Scan for the cell matching the given text and deliver its (X, Y) coordinate at center. 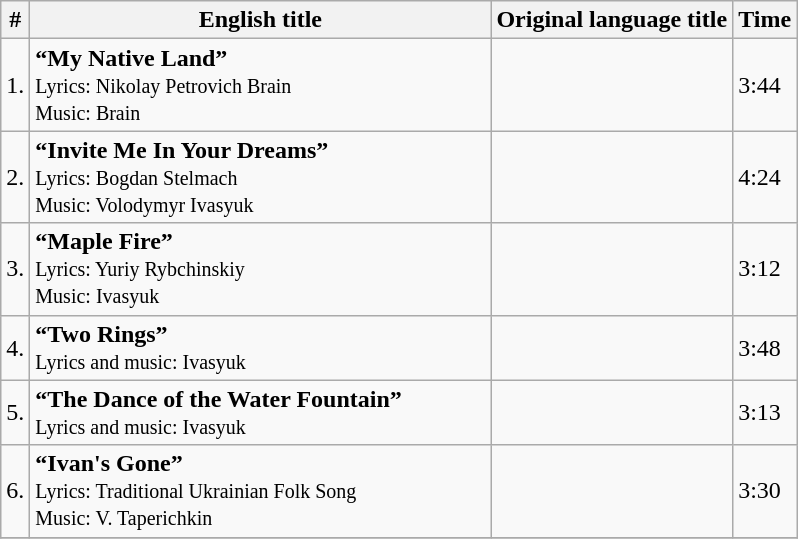
Time (765, 20)
3:44 (765, 85)
4. (16, 348)
“The Dance of the Water Fountain”Lyrics and music: Ivasyuk (260, 412)
5. (16, 412)
# (16, 20)
“Invite Me In Your Dreams”Lyrics: Bogdan StelmachMusic: Volodymyr Ivasyuk (260, 177)
4:24 (765, 177)
1. (16, 85)
3:13 (765, 412)
“My Native Land” Lyrics: Nikolay Petrovich Brain Music: Brain (260, 85)
“Maple Fire”Lyrics: Yuriy RybchinskiyMusic: Ivasyuk (260, 269)
“Ivan's Gone”Lyrics: Traditional Ukrainian Folk SongMusic: V. Taperichkin (260, 491)
“Two Rings”Lyrics and music: Ivasyuk (260, 348)
2. (16, 177)
Original language title (612, 20)
6. (16, 491)
3:48 (765, 348)
English title (260, 20)
3:30 (765, 491)
3:12 (765, 269)
3. (16, 269)
